Output the [x, y] coordinate of the center of the cell containing the given text.  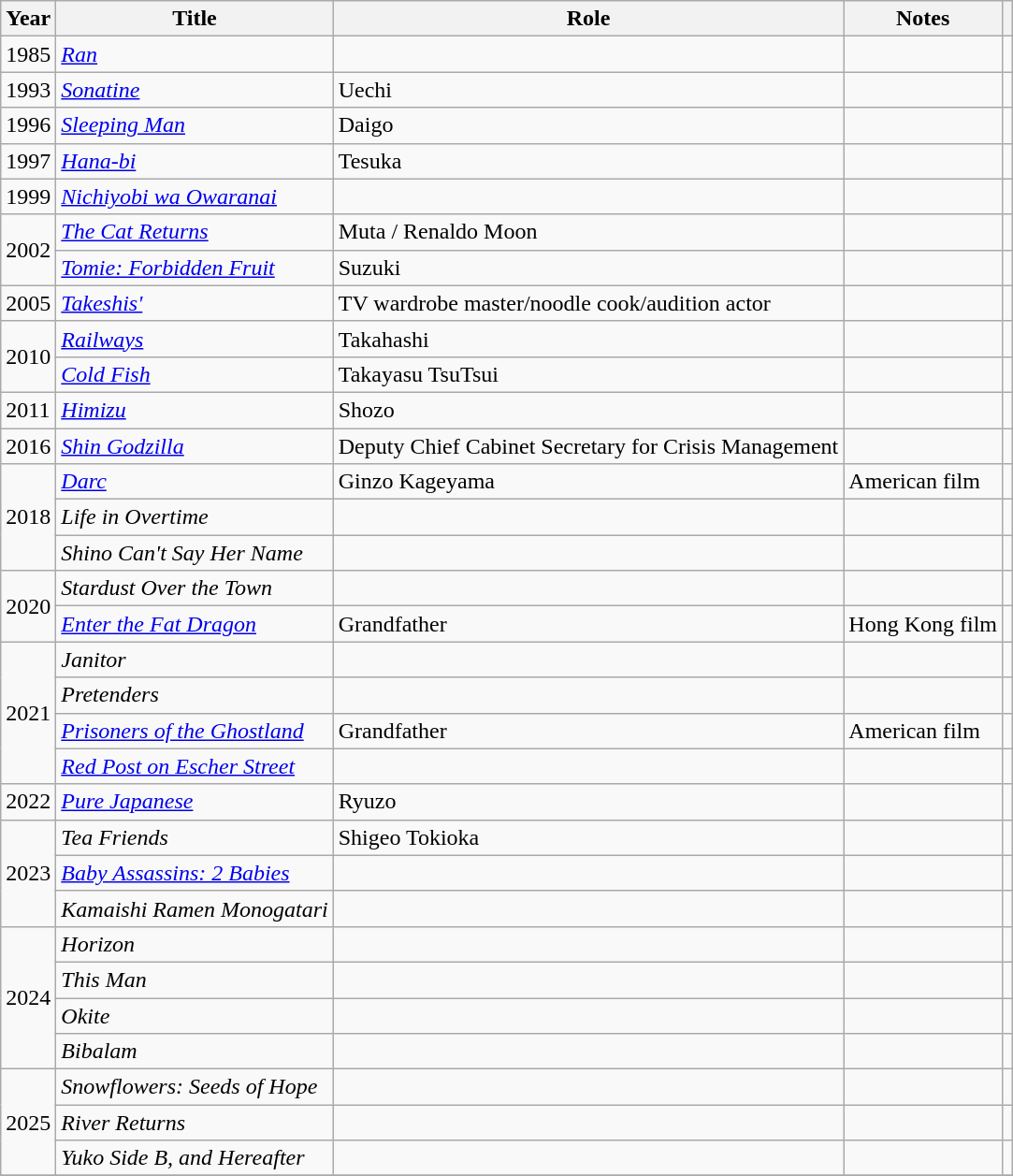
Takahashi [588, 339]
Sonatine [195, 90]
Life in Overtime [195, 517]
Pure Japanese [195, 802]
Suzuki [588, 268]
Enter the Fat Dragon [195, 624]
2022 [28, 802]
Stardust Over the Town [195, 588]
The Cat Returns [195, 232]
1997 [28, 161]
Pretenders [195, 695]
TV wardrobe master/noodle cook/audition actor [588, 303]
2024 [28, 997]
Janitor [195, 660]
2025 [28, 1123]
Railways [195, 339]
Red Post on Escher Street [195, 766]
Uechi [588, 90]
Kamaishi Ramen Monogatari [195, 908]
2018 [28, 517]
Darc [195, 482]
Muta / Renaldo Moon [588, 232]
Year [28, 19]
2005 [28, 303]
Nichiyobi wa Owaranai [195, 196]
Title [195, 19]
Hong Kong film [923, 624]
Takeshis' [195, 303]
Tea Friends [195, 837]
1993 [28, 90]
2010 [28, 356]
Takayasu TsuTsui [588, 374]
1985 [28, 54]
Daigo [588, 125]
Tesuka [588, 161]
This Man [195, 980]
Prisoners of the Ghostland [195, 731]
Cold Fish [195, 374]
Baby Assassins: 2 Babies [195, 873]
Role [588, 19]
Bibalam [195, 1052]
River Returns [195, 1123]
Tomie: Forbidden Fruit [195, 268]
2016 [28, 446]
Himizu [195, 410]
Hana-bi [195, 161]
Shin Godzilla [195, 446]
2020 [28, 606]
Okite [195, 1015]
Sleeping Man [195, 125]
Shino Can't Say Her Name [195, 553]
Ryuzo [588, 802]
Shozo [588, 410]
Ran [195, 54]
1999 [28, 196]
2023 [28, 873]
Shigeo Tokioka [588, 837]
Yuko Side B, and Hereafter [195, 1158]
Notes [923, 19]
2002 [28, 250]
2021 [28, 713]
1996 [28, 125]
Horizon [195, 944]
Ginzo Kageyama [588, 482]
2011 [28, 410]
Deputy Chief Cabinet Secretary for Crisis Management [588, 446]
Snowflowers: Seeds of Hope [195, 1087]
